Identify which cell holds the provided text, then report its [X, Y] central coordinate. 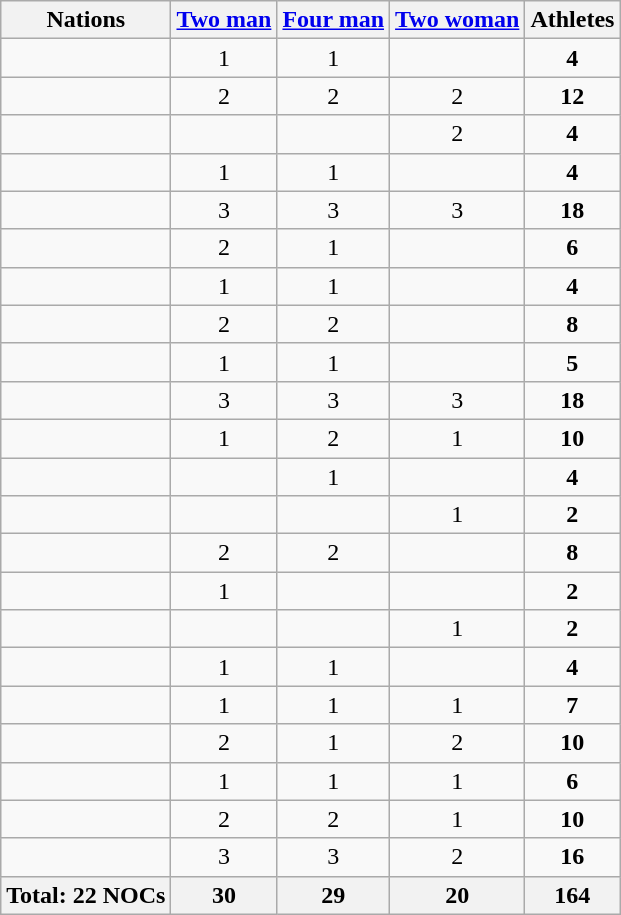
Athletes [572, 20]
20 [458, 895]
Two woman [458, 20]
30 [224, 895]
16 [572, 857]
7 [572, 705]
Nations [86, 20]
Four man [334, 20]
12 [572, 96]
Total: 22 NOCs [86, 895]
5 [572, 362]
Two man [224, 20]
29 [334, 895]
164 [572, 895]
